For the text-containing cell, return its midpoint in [X, Y] coordinate format. 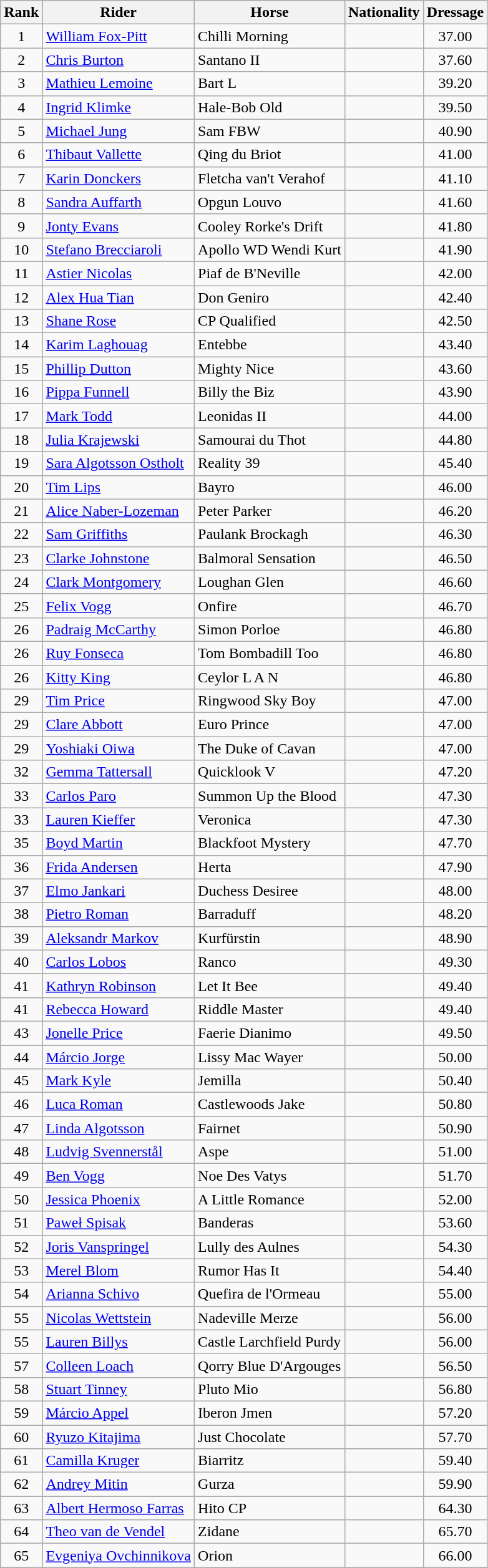
21 [21, 511]
Bart L [270, 84]
Márcio Appel [119, 1413]
Loughan Glen [270, 582]
6 [21, 155]
58 [21, 1389]
Samourai du Thot [270, 440]
William Fox-Pitt [119, 36]
Karin Donckers [119, 178]
Aspe [270, 1152]
Opgun Louvo [270, 202]
59 [21, 1413]
Albert Hermoso Farras [119, 1508]
42.40 [456, 298]
Quefira de l'Ormeau [270, 1294]
Nationality [384, 12]
Thibaut Vallette [119, 155]
Santano II [270, 60]
47 [21, 1128]
46.60 [456, 582]
Piaf de B'Neville [270, 273]
11 [21, 273]
17 [21, 416]
Clare Abbott [119, 725]
Billy the Biz [270, 392]
Ranco [270, 962]
Castlewoods Jake [270, 1105]
Fairnet [270, 1128]
48.90 [456, 938]
48.00 [456, 891]
Simon Porloe [270, 629]
Iberon Jmen [270, 1413]
Márcio Jorge [119, 1057]
Lissy Mac Wayer [270, 1057]
Ludvig Svennerstål [119, 1152]
Padraig McCarthy [119, 629]
44.80 [456, 440]
Don Geniro [270, 298]
50.00 [456, 1057]
46.70 [456, 606]
Orion [270, 1556]
37.60 [456, 60]
41.10 [456, 178]
Duchess Desiree [270, 891]
22 [21, 535]
43.40 [456, 345]
54.30 [456, 1247]
Theo van de Vendel [119, 1532]
48.20 [456, 914]
Ingrid Klimke [119, 107]
43.90 [456, 392]
39.50 [456, 107]
Andrey Mitin [119, 1484]
Camilla Kruger [119, 1461]
46 [21, 1105]
Barraduff [270, 914]
Yoshiaki Oiwa [119, 748]
56.50 [456, 1365]
Boyd Martin [119, 843]
49.30 [456, 962]
19 [21, 463]
39.20 [456, 84]
Stuart Tinney [119, 1389]
Kitty King [119, 677]
51.70 [456, 1176]
66.00 [456, 1556]
Fletcha van't Verahof [270, 178]
Ben Vogg [119, 1176]
65 [21, 1556]
Colleen Loach [119, 1365]
Frida Andersen [119, 867]
Julia Krajewski [119, 440]
Banderas [270, 1223]
Cooley Rorke's Drift [270, 226]
14 [21, 345]
50 [21, 1199]
Rank [21, 12]
Biarritz [270, 1461]
61 [21, 1461]
42.00 [456, 273]
Rumor Has It [270, 1270]
7 [21, 178]
Felix Vogg [119, 606]
Rider [119, 12]
43.60 [456, 369]
Hale-Bob Old [270, 107]
Lauren Billys [119, 1342]
Tim Price [119, 701]
Sam FBW [270, 131]
59.90 [456, 1484]
64 [21, 1532]
Qing du Briot [270, 155]
9 [21, 226]
24 [21, 582]
47.70 [456, 843]
Mighty Nice [270, 369]
10 [21, 249]
Hito CP [270, 1508]
Let It Bee [270, 985]
Zidane [270, 1532]
54 [21, 1294]
52 [21, 1247]
Entebbe [270, 345]
46.30 [456, 535]
5 [21, 131]
Blackfoot Mystery [270, 843]
39 [21, 938]
Shane Rose [119, 321]
53.60 [456, 1223]
36 [21, 867]
Nicolas Wettstein [119, 1318]
CP Qualified [270, 321]
Veronica [270, 820]
41.80 [456, 226]
48 [21, 1152]
Onfire [270, 606]
8 [21, 202]
25 [21, 606]
40 [21, 962]
Castle Larchfield Purdy [270, 1342]
Merel Blom [119, 1270]
Phillip Dutton [119, 369]
Jemilla [270, 1081]
44 [21, 1057]
Stefano Brecciaroli [119, 249]
Evgeniya Ovchinnikova [119, 1556]
51.00 [456, 1152]
50.80 [456, 1105]
41.00 [456, 155]
Ruy Fonseca [119, 653]
42.50 [456, 321]
49 [21, 1176]
Bayro [270, 487]
Pluto Mio [270, 1389]
4 [21, 107]
Jessica Phoenix [119, 1199]
23 [21, 558]
Sam Griffiths [119, 535]
Clark Montgomery [119, 582]
Alex Hua Tian [119, 298]
50.40 [456, 1081]
Kathryn Robinson [119, 985]
57.70 [456, 1436]
Tom Bombadill Too [270, 653]
Kurfürstin [270, 938]
Euro Prince [270, 725]
Horse [270, 12]
56.80 [456, 1389]
49.50 [456, 1033]
Leonidas II [270, 416]
16 [21, 392]
Qorry Blue D'Argouges [270, 1365]
Just Chocolate [270, 1436]
38 [21, 914]
55.00 [456, 1294]
Gurza [270, 1484]
Sandra Auffarth [119, 202]
32 [21, 772]
Paulank Brockagh [270, 535]
Noe Des Vatys [270, 1176]
1 [21, 36]
57 [21, 1365]
Lully des Aulnes [270, 1247]
Carlos Lobos [119, 962]
37 [21, 891]
Jonty Evans [119, 226]
Chris Burton [119, 60]
Tim Lips [119, 487]
41.60 [456, 202]
Sara Algotsson Ostholt [119, 463]
47.90 [456, 867]
45 [21, 1081]
Arianna Schivo [119, 1294]
57.20 [456, 1413]
Nadeville Merze [270, 1318]
Apollo WD Wendi Kurt [270, 249]
40.90 [456, 131]
Luca Roman [119, 1105]
63 [21, 1508]
15 [21, 369]
Alice Naber-Lozeman [119, 511]
Karim Laghouag [119, 345]
59.40 [456, 1461]
Astier Nicolas [119, 273]
65.70 [456, 1532]
47.20 [456, 772]
41.90 [456, 249]
50.90 [456, 1128]
The Duke of Cavan [270, 748]
Paweł Spisak [119, 1223]
Carlos Paro [119, 796]
20 [21, 487]
A Little Romance [270, 1199]
46.20 [456, 511]
45.40 [456, 463]
54.40 [456, 1270]
Quicklook V [270, 772]
Pippa Funnell [119, 392]
Gemma Tattersall [119, 772]
62 [21, 1484]
51 [21, 1223]
Elmo Jankari [119, 891]
Jonelle Price [119, 1033]
2 [21, 60]
Chilli Morning [270, 36]
13 [21, 321]
64.30 [456, 1508]
Ringwood Sky Boy [270, 701]
Aleksandr Markov [119, 938]
Mathieu Lemoine [119, 84]
Linda Algotsson [119, 1128]
Summon Up the Blood [270, 796]
Rebecca Howard [119, 1009]
43 [21, 1033]
Clarke Johnstone [119, 558]
18 [21, 440]
Peter Parker [270, 511]
Dressage [456, 12]
Joris Vanspringel [119, 1247]
Herta [270, 867]
37.00 [456, 36]
Balmoral Sensation [270, 558]
12 [21, 298]
35 [21, 843]
53 [21, 1270]
3 [21, 84]
Mark Kyle [119, 1081]
Ceylor L A N [270, 677]
Mark Todd [119, 416]
44.00 [456, 416]
46.50 [456, 558]
Michael Jung [119, 131]
52.00 [456, 1199]
Ryuzo Kitajima [119, 1436]
46.00 [456, 487]
Faerie Dianimo [270, 1033]
Reality 39 [270, 463]
Riddle Master [270, 1009]
Pietro Roman [119, 914]
60 [21, 1436]
Lauren Kieffer [119, 820]
